Output the (X, Y) coordinate of the center of the cell containing the given text.  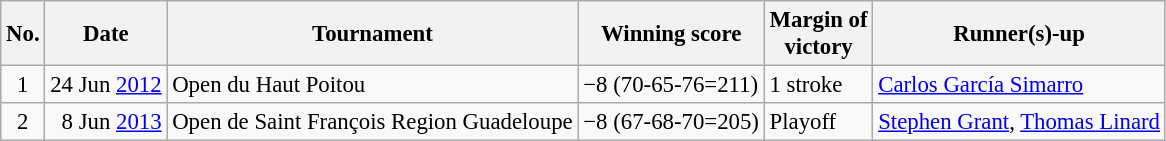
24 Jun 2012 (106, 85)
8 Jun 2013 (106, 122)
2 (23, 122)
Tournament (372, 34)
−8 (70-65-76=211) (671, 85)
Runner(s)-up (1019, 34)
Winning score (671, 34)
Margin ofvictory (818, 34)
Open de Saint François Region Guadeloupe (372, 122)
Stephen Grant, Thomas Linard (1019, 122)
Playoff (818, 122)
No. (23, 34)
1 (23, 85)
Carlos García Simarro (1019, 85)
−8 (67-68-70=205) (671, 122)
Open du Haut Poitou (372, 85)
1 stroke (818, 85)
Date (106, 34)
